Extract the (x, y) coordinate from the center of the cell holding the provided text.  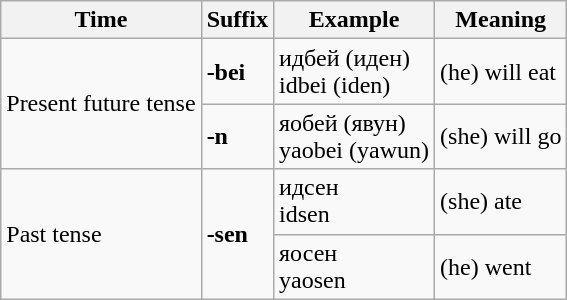
-bei (237, 72)
яосенyaosen (354, 266)
(she) will go (501, 136)
идбей (иден)idbei (iden) (354, 72)
-sen (237, 234)
Present future tense (101, 104)
Past tense (101, 234)
(she) ate (501, 202)
яобей (явун)yaobei (yawun) (354, 136)
Meaning (501, 20)
Time (101, 20)
(he) went (501, 266)
Example (354, 20)
идсенidsen (354, 202)
-n (237, 136)
(he) will eat (501, 72)
Suffix (237, 20)
